From the cell containing the given text, extract its center point as (X, Y) coordinate. 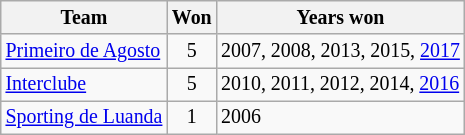
2007, 2008, 2013, 2015, 2017 (340, 50)
Won (192, 18)
Primeiro de Agosto (84, 50)
Sporting de Luanda (84, 118)
Years won (340, 18)
2010, 2011, 2012, 2014, 2016 (340, 84)
2006 (340, 118)
Interclube (84, 84)
Team (84, 18)
1 (192, 118)
